Output the (X, Y) coordinate of the center of the cell containing the given text.  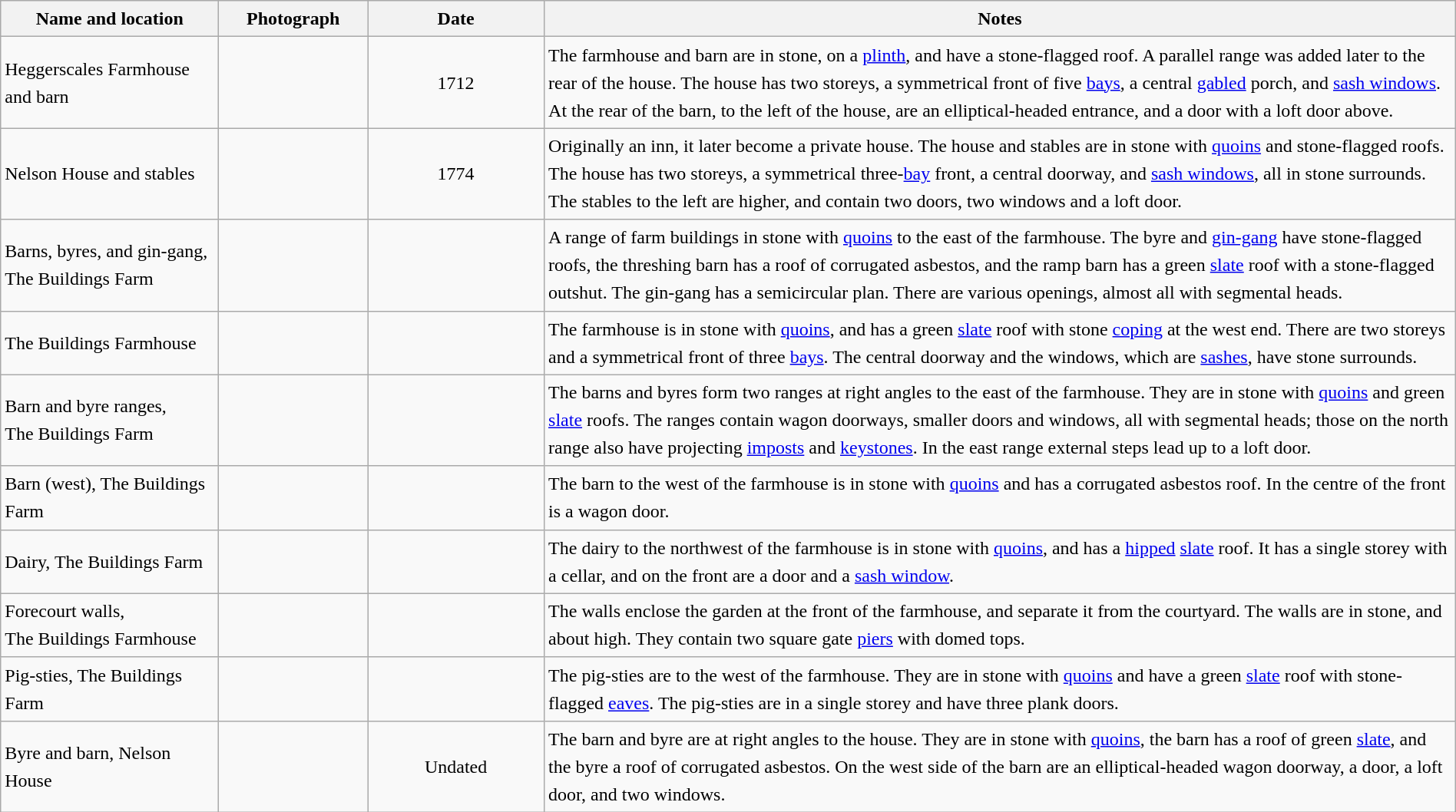
Barn and byre ranges,The Buildings Farm (110, 421)
Pig-sties, The Buildings Farm (110, 689)
Dairy, The Buildings Farm (110, 562)
Barns, byres, and gin-gang,The Buildings Farm (110, 266)
Photograph (293, 18)
Date (456, 18)
Notes (1000, 18)
Nelson House and stables (110, 173)
The barn to the west of the farmhouse is in stone with quoins and has a corrugated asbestos roof. In the centre of the front is a wagon door. (1000, 497)
Forecourt walls,The Buildings Farmhouse (110, 625)
Undated (456, 766)
Barn (west), The Buildings Farm (110, 497)
The Buildings Farmhouse (110, 342)
1712 (456, 83)
Name and location (110, 18)
Heggerscales Farmhouse and barn (110, 83)
1774 (456, 173)
Byre and barn, Nelson House (110, 766)
